Capture the cell that displays the provided text and extract its [X, Y] central coordinate. 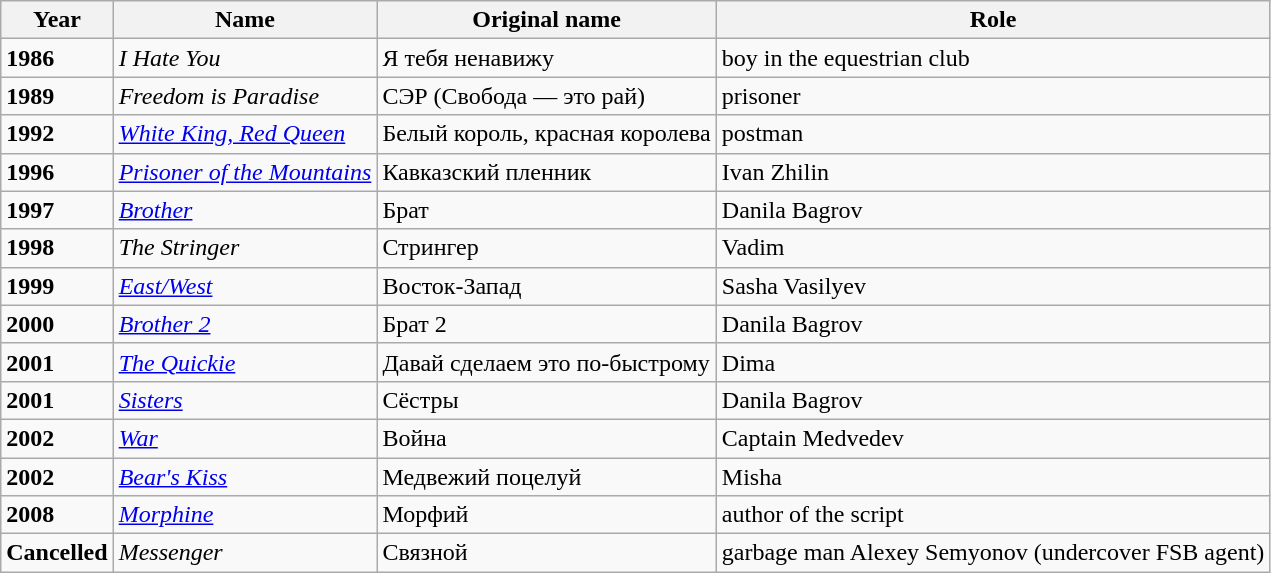
Стрингер [546, 248]
East/West [245, 286]
boy in the equestrian club [993, 58]
Связной [546, 553]
War [245, 438]
The Quickie [245, 362]
Messenger [245, 553]
Кавказский пленник [546, 172]
1998 [57, 248]
Captain Medvedev [993, 438]
garbage man Alexey Semyonov (undercover FSB agent) [993, 553]
Misha [993, 477]
Freedom is Paradise [245, 96]
Morphine [245, 515]
Brother [245, 210]
Брат [546, 210]
Война [546, 438]
Брат 2 [546, 324]
I Hate You [245, 58]
Brother 2 [245, 324]
Морфий [546, 515]
2000 [57, 324]
prisoner [993, 96]
White King, Red Queen [245, 134]
Original name [546, 20]
Сёстры [546, 400]
1999 [57, 286]
2008 [57, 515]
Sisters [245, 400]
Восток-Запад [546, 286]
Давай сделаем это по-быстрому [546, 362]
Я тебя ненавижу [546, 58]
1997 [57, 210]
Prisoner of the Mountains [245, 172]
Year [57, 20]
postman [993, 134]
1996 [57, 172]
СЭР (Свобода — это рай) [546, 96]
Role [993, 20]
Sasha Vasilyev [993, 286]
1992 [57, 134]
Cancelled [57, 553]
1989 [57, 96]
Name [245, 20]
Bear's Kiss [245, 477]
The Stringer [245, 248]
Медвежий поцелуй [546, 477]
Dima [993, 362]
author of the script [993, 515]
Vadim [993, 248]
Белый король, красная королева [546, 134]
1986 [57, 58]
Ivan Zhilin [993, 172]
